Return the (x, y) coordinate for the center point of the cell that contains the specified text.  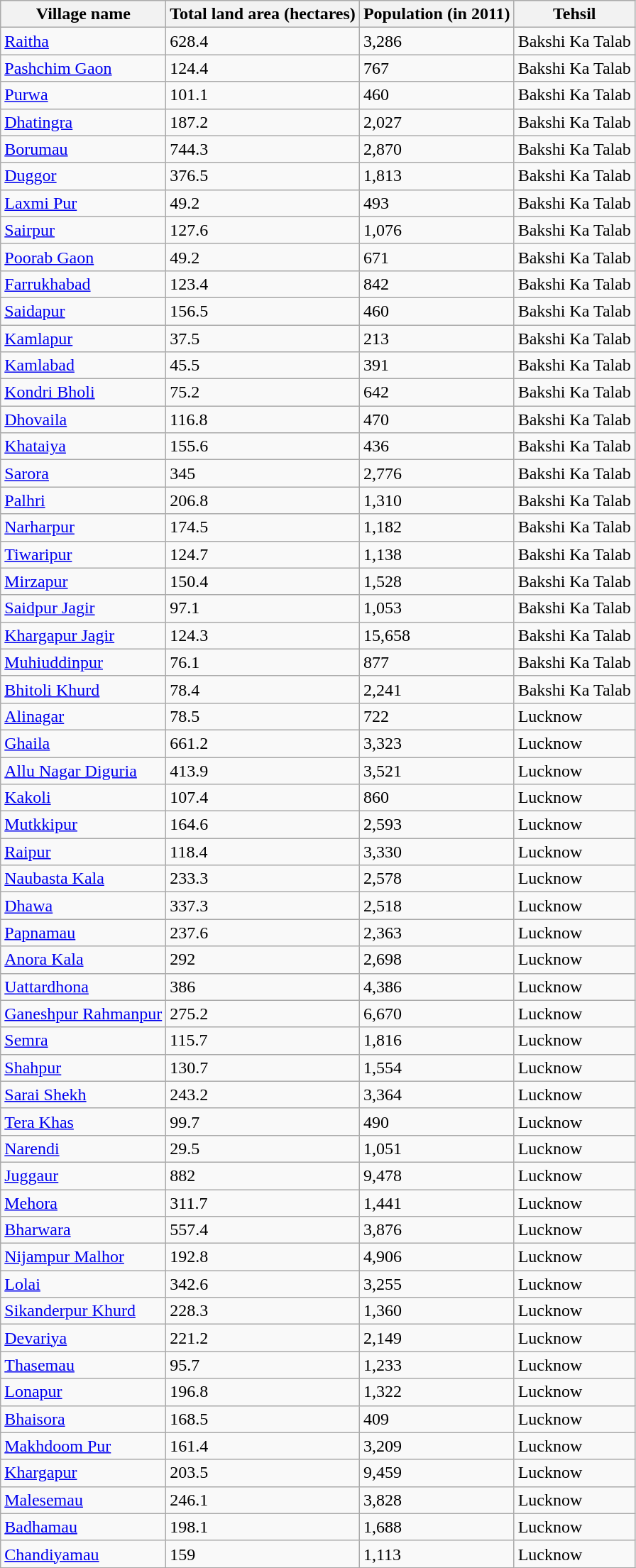
Dhatingra (84, 122)
Shahpur (84, 1068)
493 (437, 203)
671 (437, 257)
15,658 (437, 635)
233.3 (263, 879)
275.2 (263, 1014)
196.8 (263, 1392)
2,149 (437, 1338)
118.4 (263, 852)
Khargapur (84, 1473)
Malesemau (84, 1500)
Makhdoom Pur (84, 1446)
Kondri Bholi (84, 393)
Borumau (84, 149)
29.5 (263, 1148)
1,528 (437, 581)
Tehsil (574, 14)
1,322 (437, 1392)
150.4 (263, 581)
Saidpur Jagir (84, 608)
1,076 (437, 230)
45.5 (263, 366)
213 (437, 339)
311.7 (263, 1203)
Mirzapur (84, 581)
1,182 (437, 527)
409 (437, 1419)
Raipur (84, 852)
413.9 (263, 770)
192.8 (263, 1257)
490 (437, 1122)
198.1 (263, 1527)
2,593 (437, 825)
3,876 (437, 1230)
882 (263, 1175)
Anora Kala (84, 960)
Duggor (84, 176)
Raitha (84, 41)
744.3 (263, 149)
Purwa (84, 95)
4,386 (437, 987)
337.3 (263, 906)
1,310 (437, 500)
342.6 (263, 1284)
78.4 (263, 689)
767 (437, 68)
Badhamau (84, 1527)
Khataiya (84, 446)
127.6 (263, 230)
Farrukhabad (84, 284)
164.6 (263, 825)
Mutkkipur (84, 825)
2,027 (437, 122)
Tiwaripur (84, 554)
Poorab Gaon (84, 257)
470 (437, 420)
3,255 (437, 1284)
Kamlabad (84, 366)
Kamlapur (84, 339)
1,554 (437, 1068)
6,670 (437, 1014)
1,051 (437, 1148)
386 (263, 987)
3,286 (437, 41)
1,688 (437, 1527)
2,518 (437, 906)
4,906 (437, 1257)
123.4 (263, 284)
124.7 (263, 554)
124.4 (263, 68)
1,816 (437, 1041)
877 (437, 662)
Sarai Shekh (84, 1095)
2,698 (437, 960)
99.7 (263, 1122)
Narendi (84, 1148)
Chandiyamau (84, 1554)
Ghaila (84, 743)
Dhovaila (84, 420)
1,233 (437, 1365)
115.7 (263, 1041)
Lonapur (84, 1392)
75.2 (263, 393)
Kakoli (84, 798)
Muhiuddinpur (84, 662)
Nijampur Malhor (84, 1257)
1,138 (437, 554)
243.2 (263, 1095)
3,323 (437, 743)
2,241 (437, 689)
107.4 (263, 798)
Laxmi Pur (84, 203)
722 (437, 716)
3,521 (437, 770)
Palhri (84, 500)
Tera Khas (84, 1122)
78.5 (263, 716)
95.7 (263, 1365)
Lolai (84, 1284)
187.2 (263, 122)
Semra (84, 1041)
1,053 (437, 608)
156.5 (263, 311)
661.2 (263, 743)
2,870 (437, 149)
Dhawa (84, 906)
842 (437, 284)
1,113 (437, 1554)
116.8 (263, 420)
Sairpur (84, 230)
Sikanderpur Khurd (84, 1311)
159 (263, 1554)
860 (437, 798)
Sarora (84, 473)
155.6 (263, 446)
101.1 (263, 95)
37.5 (263, 339)
Pashchim Gaon (84, 68)
Bhaisora (84, 1419)
Uattardhona (84, 987)
Ganeshpur Rahmanpur (84, 1014)
3,828 (437, 1500)
97.1 (263, 608)
Mehora (84, 1203)
228.3 (263, 1311)
376.5 (263, 176)
76.1 (263, 662)
1,441 (437, 1203)
642 (437, 393)
130.7 (263, 1068)
Bharwara (84, 1230)
Total land area (hectares) (263, 14)
Thasemau (84, 1365)
3,364 (437, 1095)
628.4 (263, 41)
9,459 (437, 1473)
174.5 (263, 527)
Khargapur Jagir (84, 635)
206.8 (263, 500)
221.2 (263, 1338)
124.3 (263, 635)
168.5 (263, 1419)
292 (263, 960)
246.1 (263, 1500)
Juggaur (84, 1175)
203.5 (263, 1473)
3,209 (437, 1446)
Naubasta Kala (84, 879)
Devariya (84, 1338)
557.4 (263, 1230)
Village name (84, 14)
1,360 (437, 1311)
Papnamau (84, 933)
Bhitoli Khurd (84, 689)
Saidapur (84, 311)
391 (437, 366)
161.4 (263, 1446)
237.6 (263, 933)
436 (437, 446)
2,578 (437, 879)
345 (263, 473)
Alinagar (84, 716)
2,363 (437, 933)
2,776 (437, 473)
Narharpur (84, 527)
Population (in 2011) (437, 14)
Allu Nagar Diguria (84, 770)
9,478 (437, 1175)
1,813 (437, 176)
3,330 (437, 852)
